Return [x, y] of the center of cell containing provided text 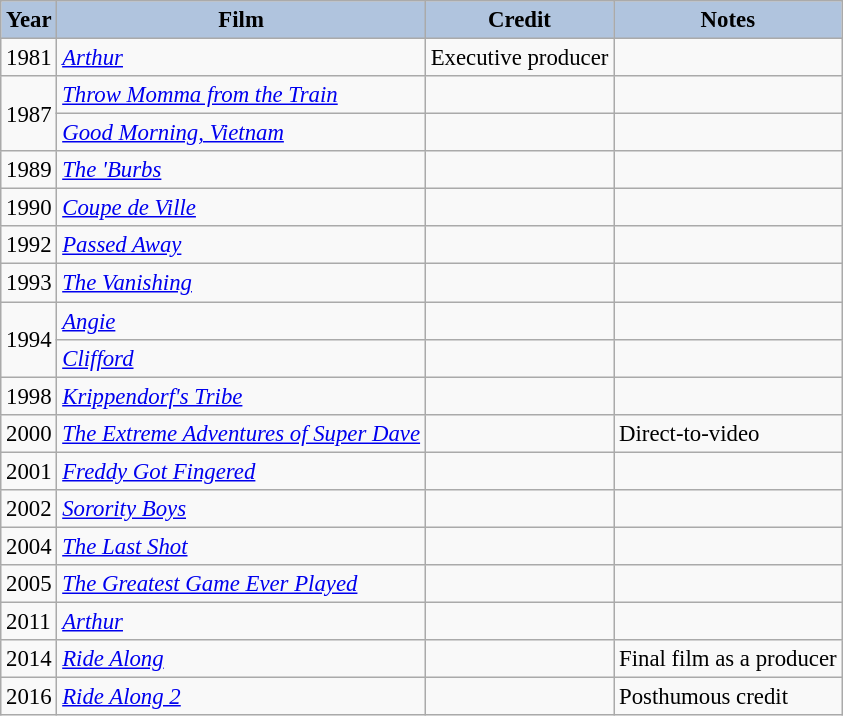
Ride Along 2 [241, 697]
1981 [29, 58]
Freddy Got Fingered [241, 471]
2014 [29, 659]
Year [29, 20]
2001 [29, 471]
Sorority Boys [241, 509]
2011 [29, 621]
2005 [29, 584]
The Last Shot [241, 546]
1992 [29, 245]
2000 [29, 433]
2002 [29, 509]
The Vanishing [241, 283]
Coupe de Ville [241, 208]
The Greatest Game Ever Played [241, 584]
Ride Along [241, 659]
Credit [519, 20]
Executive producer [519, 58]
Final film as a producer [728, 659]
1990 [29, 208]
2004 [29, 546]
1998 [29, 396]
1994 [29, 340]
Passed Away [241, 245]
Direct-to-video [728, 433]
Krippendorf's Tribe [241, 396]
Good Morning, Vietnam [241, 133]
The Extreme Adventures of Super Dave [241, 433]
Clifford [241, 358]
1987 [29, 114]
Notes [728, 20]
Posthumous credit [728, 697]
2016 [29, 697]
1993 [29, 283]
Throw Momma from the Train [241, 95]
The 'Burbs [241, 170]
Angie [241, 321]
1989 [29, 170]
Film [241, 20]
